From the cell containing the given text, extract its center point as [X, Y] coordinate. 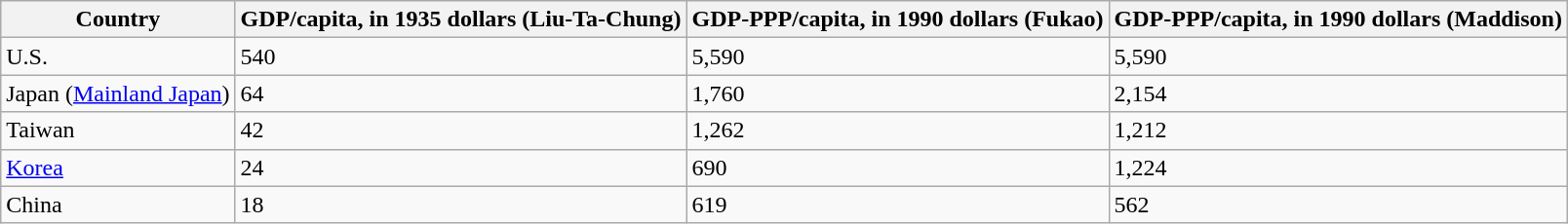
GDP-PPP/capita, in 1990 dollars (Fukao) [897, 19]
Country [118, 19]
42 [460, 131]
1,760 [897, 93]
540 [460, 56]
1,262 [897, 131]
18 [460, 205]
Korea [118, 168]
Taiwan [118, 131]
China [118, 205]
24 [460, 168]
64 [460, 93]
2,154 [1338, 93]
562 [1338, 205]
GDP/capita, in 1935 dollars (Liu-Ta-Chung) [460, 19]
Japan (Mainland Japan) [118, 93]
690 [897, 168]
619 [897, 205]
GDP-PPP/capita, in 1990 dollars (Maddison) [1338, 19]
1,212 [1338, 131]
U.S. [118, 56]
1,224 [1338, 168]
